Output the (x, y) coordinate of the center of the cell containing the given text.  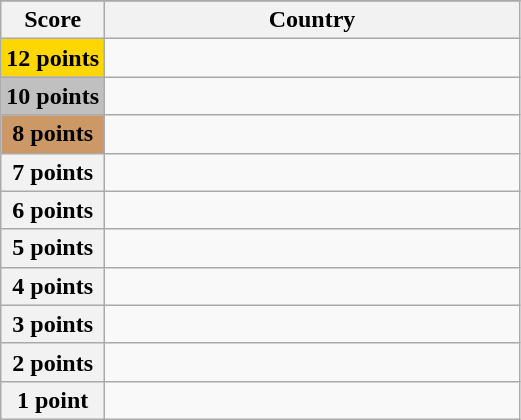
7 points (53, 172)
12 points (53, 58)
2 points (53, 362)
8 points (53, 134)
10 points (53, 96)
3 points (53, 324)
5 points (53, 248)
Country (312, 20)
4 points (53, 286)
6 points (53, 210)
Score (53, 20)
1 point (53, 400)
